Pinpoint the cell where the given text exists, returning its (x, y) midpoint coordinate. 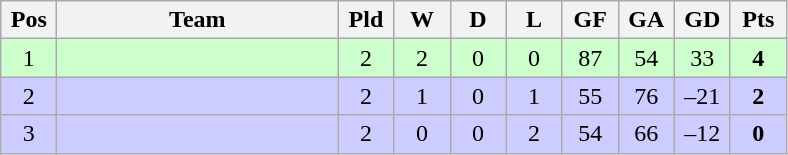
D (478, 20)
66 (646, 134)
76 (646, 96)
55 (590, 96)
3 (29, 134)
–21 (702, 96)
W (422, 20)
Pld (366, 20)
GD (702, 20)
L (534, 20)
GA (646, 20)
–12 (702, 134)
Pts (758, 20)
87 (590, 58)
GF (590, 20)
Pos (29, 20)
4 (758, 58)
33 (702, 58)
Team (198, 20)
